Return the (X, Y) coordinate for the center point of the cell that contains the specified text.  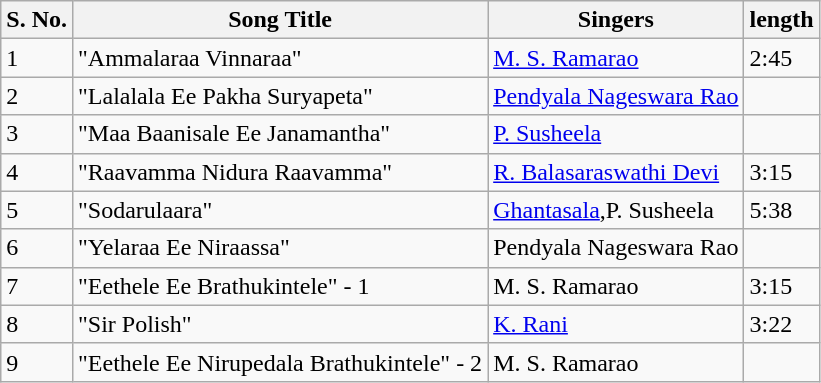
"Ammalaraa Vinnaraa" (280, 58)
S. No. (37, 20)
4 (37, 172)
"Raavamma Nidura Raavamma" (280, 172)
7 (37, 286)
length (782, 20)
Ghantasala,P. Susheela (616, 210)
"Lalalala Ee Pakha Suryapeta" (280, 96)
"Maa Baanisale Ee Janamantha" (280, 134)
3:22 (782, 324)
5 (37, 210)
9 (37, 362)
"Eethele Ee Nirupedala Brathukintele" - 2 (280, 362)
R. Balasaraswathi Devi (616, 172)
5:38 (782, 210)
Singers (616, 20)
1 (37, 58)
"Sir Polish" (280, 324)
3 (37, 134)
8 (37, 324)
"Yelaraa Ee Niraassa" (280, 248)
K. Rani (616, 324)
"Eethele Ee Brathukintele" - 1 (280, 286)
P. Susheela (616, 134)
2:45 (782, 58)
2 (37, 96)
"Sodarulaara" (280, 210)
Song Title (280, 20)
6 (37, 248)
